Provide the (X, Y) coordinate of the cell's center where the given text is located.  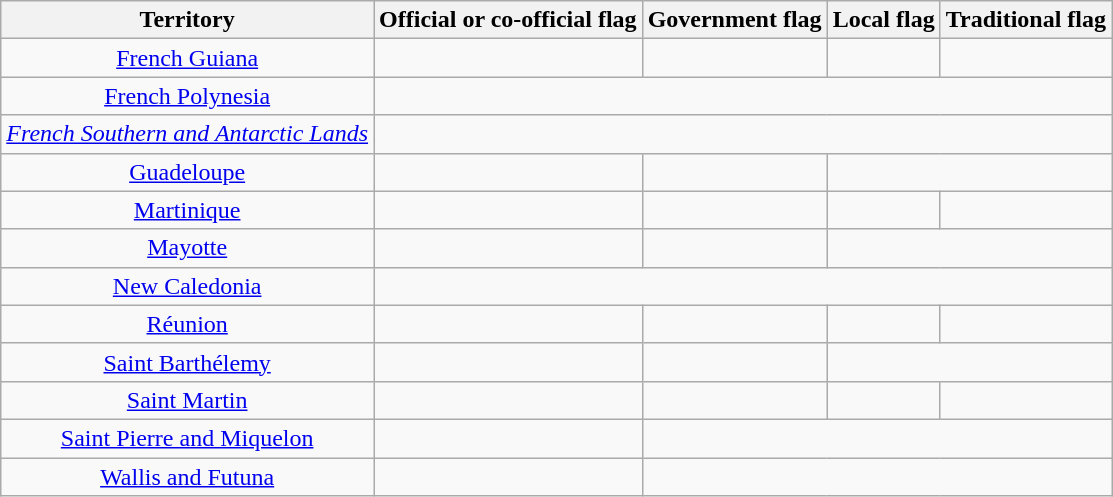
Wallis and Futuna (188, 477)
Territory (188, 20)
Mayotte (188, 248)
Saint Barthélemy (188, 362)
Saint Pierre and Miquelon (188, 438)
Martinique (188, 210)
Government flag (734, 20)
Local flag (884, 20)
Official or co-official flag (508, 20)
French Southern and Antarctic Lands (188, 134)
Réunion (188, 324)
Traditional flag (1026, 20)
French Guiana (188, 58)
New Caledonia (188, 286)
Guadeloupe (188, 172)
French Polynesia (188, 96)
Saint Martin (188, 400)
